Output the [X, Y] coordinate of the center of the cell containing the given text.  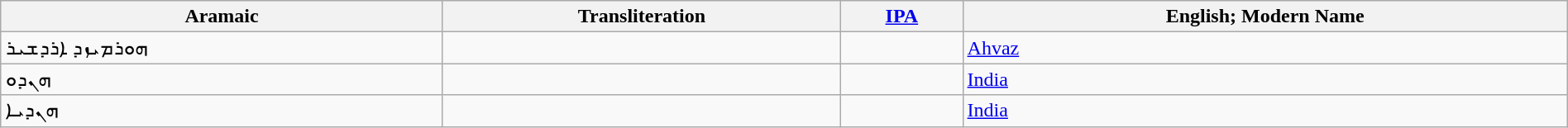
ܗܘܪܡܝܙܕ ܐܪܕܫܝܪ [222, 48]
Aramaic [222, 17]
ܗܢܕܝܐ [222, 111]
IPA [901, 17]
English; Modern Name [1265, 17]
ܗܢܕܘ [222, 79]
Transliteration [642, 17]
Ahvaz [1265, 48]
